Determine the (x, y) coordinate at the center of the cell enclosing the given text.  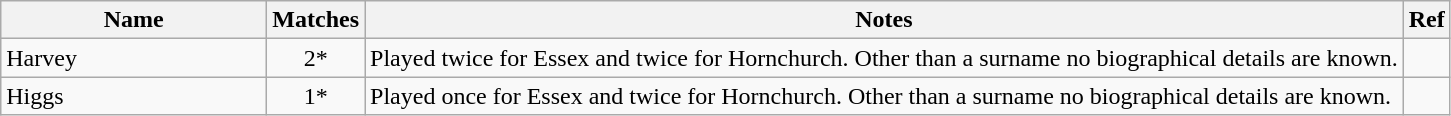
Harvey (134, 58)
Ref (1426, 20)
1* (316, 96)
Matches (316, 20)
Higgs (134, 96)
2* (316, 58)
Played once for Essex and twice for Hornchurch. Other than a surname no biographical details are known. (884, 96)
Name (134, 20)
Notes (884, 20)
Played twice for Essex and twice for Hornchurch. Other than a surname no biographical details are known. (884, 58)
